Provide the (x, y) coordinate of the cell's center where the given text is located.  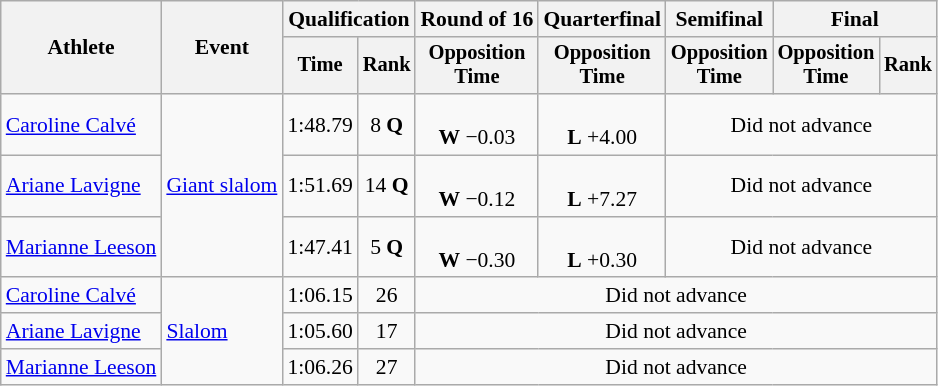
1:06.26 (320, 367)
17 (387, 331)
Slalom (222, 332)
W −0.12 (476, 186)
8 Q (387, 124)
Qualification (348, 19)
Giant slalom (222, 186)
27 (387, 367)
26 (387, 296)
Athlete (82, 48)
W −0.30 (476, 248)
Round of 16 (476, 19)
Quarterfinal (602, 19)
1:48.79 (320, 124)
1:05.60 (320, 331)
W −0.03 (476, 124)
L +0.30 (602, 248)
Semifinal (720, 19)
1:51.69 (320, 186)
L +7.27 (602, 186)
Time (320, 66)
1:47.41 (320, 248)
1:06.15 (320, 296)
L +4.00 (602, 124)
Event (222, 48)
14 Q (387, 186)
5 Q (387, 248)
Final (855, 19)
